Detect which cell encompasses the target text, then output its [x, y] center coordinate. 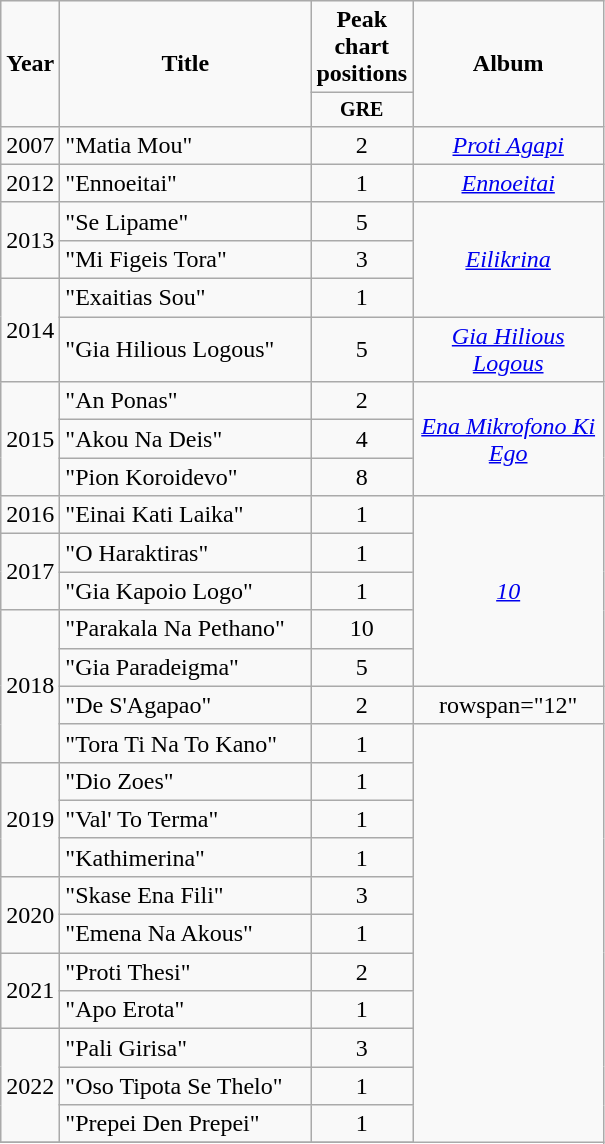
Album [508, 64]
"Se Lipame" [186, 221]
Ena Mikrofono Ki Ego [508, 439]
2021 [30, 991]
Title [186, 64]
"Oso Tipota Se Thelo" [186, 1086]
Peak chart positions [362, 47]
2015 [30, 439]
2017 [30, 572]
"Pali Girisa" [186, 1048]
Ennoeitai [508, 183]
2020 [30, 914]
2013 [30, 240]
4 [362, 439]
Gia Hilious Logous [508, 350]
2016 [30, 515]
"Einai Kati Laika" [186, 515]
"Kathimerina" [186, 857]
GRE [362, 110]
"De S'Agapao" [186, 705]
"An Ponas" [186, 401]
Proti Agapi [508, 145]
"Emena Na Akous" [186, 934]
"Pion Koroidevo" [186, 477]
rowspan="12" [508, 705]
"Proti Thesi" [186, 972]
"Parakala Na Pethano" [186, 629]
"Matia Mou" [186, 145]
"Dio Zoes" [186, 781]
2022 [30, 1086]
2014 [30, 330]
"Prepei Den Prepei" [186, 1124]
Eilikrina [508, 259]
"Exaitias Sou" [186, 298]
2018 [30, 686]
2007 [30, 145]
"Gia Kapoio Logo" [186, 591]
"Gia Hilious Logous" [186, 350]
"Ennoeitai" [186, 183]
"Tora Ti Na To Kano" [186, 743]
2012 [30, 183]
"O Haraktiras" [186, 553]
8 [362, 477]
"Val' To Terma" [186, 819]
Year [30, 64]
"Mi Figeis Tora" [186, 259]
2019 [30, 819]
"Gia Paradeigma" [186, 667]
"Skase Ena Fili" [186, 895]
"Akou Na Deis" [186, 439]
"Apo Erota" [186, 1010]
